Locate the cell with the specified text and output its [X, Y] center coordinate. 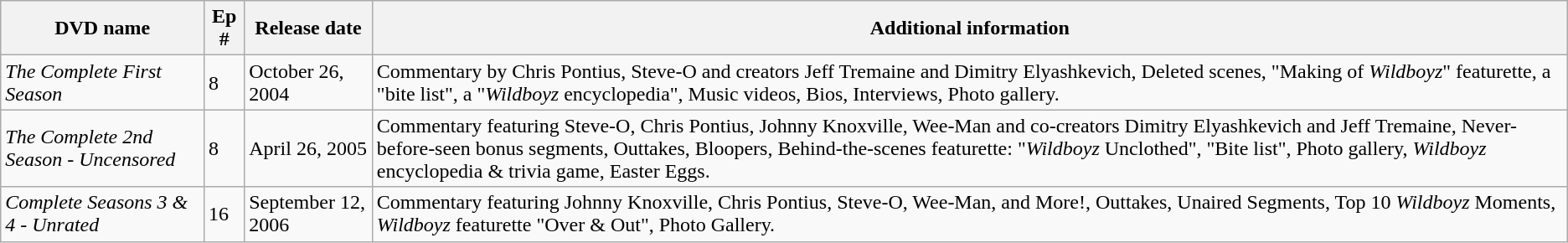
April 26, 2005 [308, 148]
Ep # [224, 28]
The Complete 2nd Season - Uncensored [102, 148]
DVD name [102, 28]
Release date [308, 28]
October 26, 2004 [308, 82]
September 12, 2006 [308, 215]
Additional information [970, 28]
Complete Seasons 3 & 4 - Unrated [102, 215]
The Complete First Season [102, 82]
16 [224, 215]
